Output the [X, Y] coordinate of the center of the cell containing the given text.  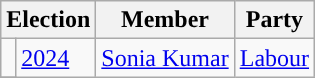
Election [48, 20]
2024 [56, 58]
Sonia Kumar [165, 58]
Labour [274, 58]
Member [165, 20]
Party [274, 20]
